Capture the cell that displays the provided text and extract its (X, Y) central coordinate. 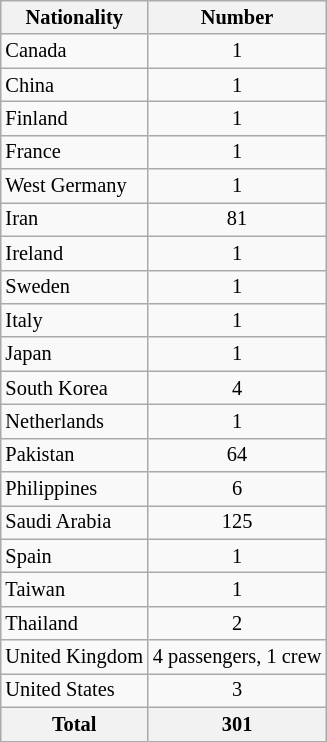
Thailand (74, 624)
4 passengers, 1 crew (237, 657)
West Germany (74, 186)
Ireland (74, 253)
Canada (74, 51)
Iran (74, 220)
Italy (74, 321)
Finland (74, 119)
Saudi Arabia (74, 523)
64 (237, 455)
South Korea (74, 388)
Nationality (74, 18)
Philippines (74, 489)
125 (237, 523)
United States (74, 691)
Japan (74, 354)
France (74, 152)
Spain (74, 556)
81 (237, 220)
Netherlands (74, 422)
Taiwan (74, 590)
Sweden (74, 287)
Number (237, 18)
United Kingdom (74, 657)
6 (237, 489)
Total (74, 725)
China (74, 85)
3 (237, 691)
Pakistan (74, 455)
301 (237, 725)
2 (237, 624)
4 (237, 388)
